Detect which cell encompasses the target text, then output its [x, y] center coordinate. 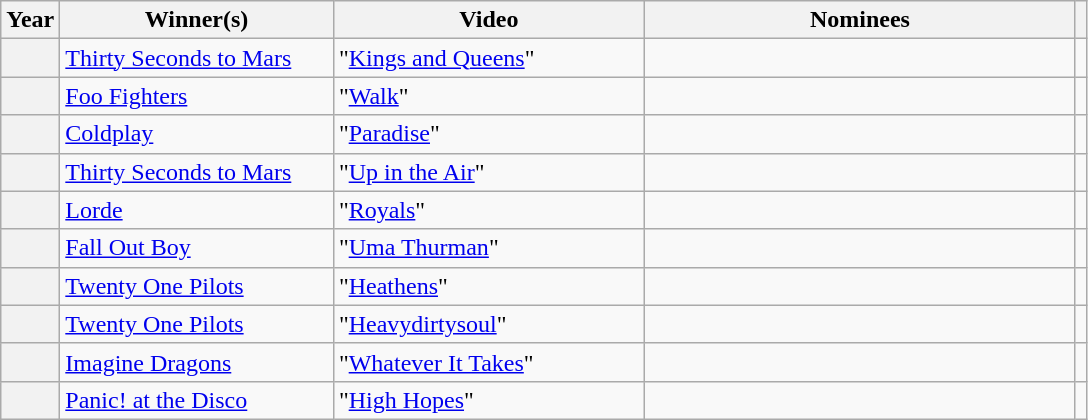
"Uma Thurman" [488, 248]
Winner(s) [197, 20]
Imagine Dragons [197, 362]
"Royals" [488, 210]
"Up in the Air" [488, 172]
"Whatever It Takes" [488, 362]
"High Hopes" [488, 400]
"Heathens" [488, 286]
Coldplay [197, 134]
Foo Fighters [197, 96]
Video [488, 20]
Year [30, 20]
Panic! at the Disco [197, 400]
"Paradise" [488, 134]
Lorde [197, 210]
Nominees [860, 20]
"Kings and Queens" [488, 58]
"Walk" [488, 96]
Fall Out Boy [197, 248]
"Heavydirtysoul" [488, 324]
